Return (x, y) of the center of cell containing provided text 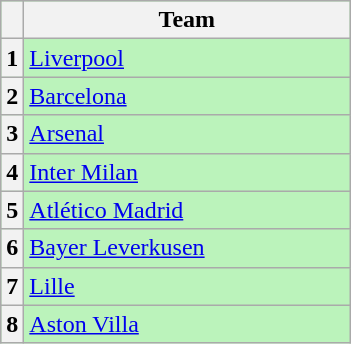
Inter Milan (187, 172)
Atlético Madrid (187, 210)
1 (12, 58)
4 (12, 172)
8 (12, 324)
Barcelona (187, 96)
2 (12, 96)
3 (12, 134)
7 (12, 286)
Aston Villa (187, 324)
Arsenal (187, 134)
Liverpool (187, 58)
6 (12, 248)
5 (12, 210)
Bayer Leverkusen (187, 248)
Lille (187, 286)
Team (187, 20)
